From the cell containing the given text, extract its center point as (X, Y) coordinate. 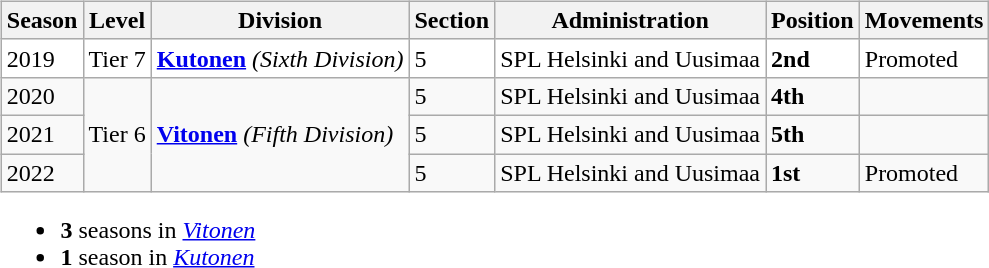
Movements (924, 20)
Season (42, 20)
1st (813, 173)
2021 (42, 134)
2019 (42, 58)
2nd (813, 58)
Division (280, 20)
Tier 6 (117, 134)
Section (452, 20)
Level (117, 20)
2020 (42, 96)
Vitonen (Fifth Division) (280, 134)
Kutonen (Sixth Division) (280, 58)
4th (813, 96)
Administration (630, 20)
2022 (42, 173)
Tier 7 (117, 58)
5th (813, 134)
Position (813, 20)
